For the text-containing cell, return its midpoint in [X, Y] coordinate format. 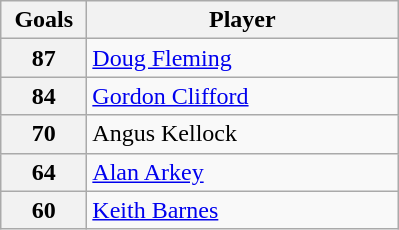
Goals [44, 20]
64 [44, 172]
Doug Fleming [242, 58]
Gordon Clifford [242, 96]
87 [44, 58]
70 [44, 134]
60 [44, 210]
Player [242, 20]
Keith Barnes [242, 210]
Alan Arkey [242, 172]
84 [44, 96]
Angus Kellock [242, 134]
